Output the [X, Y] coordinate of the center of the cell containing the given text.  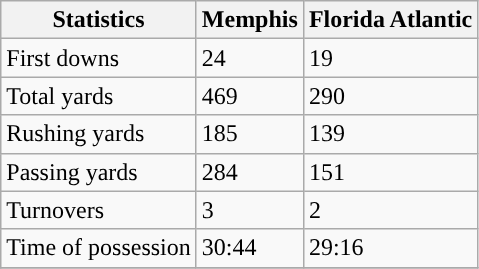
2 [390, 210]
Memphis [250, 20]
290 [390, 96]
30:44 [250, 248]
24 [250, 58]
3 [250, 210]
Total yards [99, 96]
19 [390, 58]
Statistics [99, 20]
151 [390, 172]
Time of possession [99, 248]
Florida Atlantic [390, 20]
Turnovers [99, 210]
469 [250, 96]
139 [390, 134]
284 [250, 172]
Passing yards [99, 172]
185 [250, 134]
First downs [99, 58]
Rushing yards [99, 134]
29:16 [390, 248]
